Locate the cell with the specified text and output its (x, y) center coordinate. 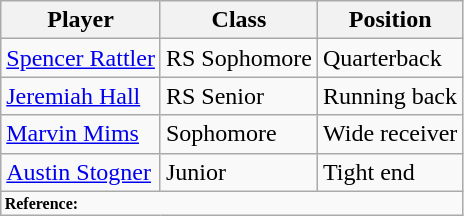
Player (81, 20)
Spencer Rattler (81, 58)
RS Sophomore (238, 58)
Wide receiver (390, 134)
Sophomore (238, 134)
Position (390, 20)
Junior (238, 172)
Jeremiah Hall (81, 96)
Quarterback (390, 58)
Marvin Mims (81, 134)
Running back (390, 96)
Class (238, 20)
Tight end (390, 172)
RS Senior (238, 96)
Austin Stogner (81, 172)
Reference: (232, 203)
